For the text-containing cell, return its midpoint in (x, y) coordinate format. 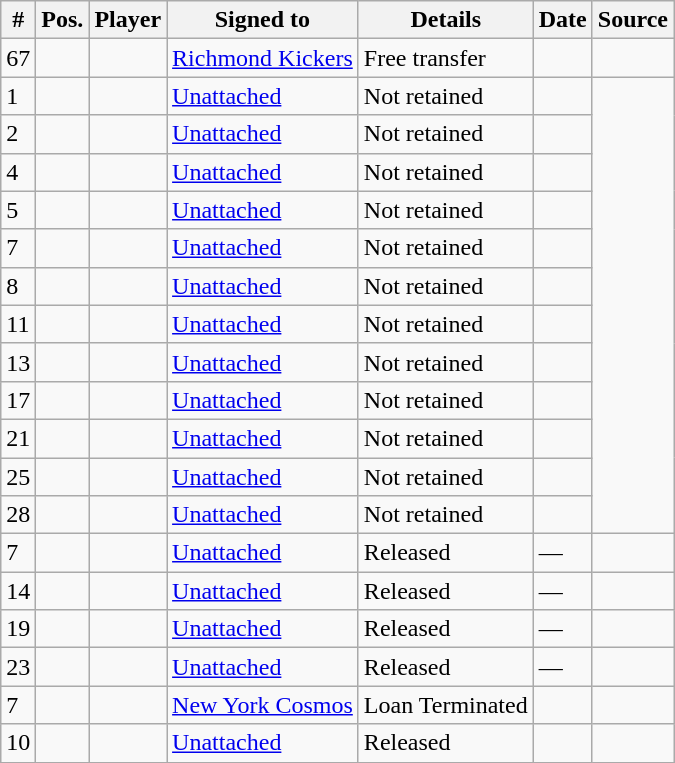
67 (18, 58)
5 (18, 210)
13 (18, 362)
Details (446, 20)
21 (18, 438)
Signed to (263, 20)
Player (128, 20)
# (18, 20)
1 (18, 96)
25 (18, 477)
28 (18, 515)
New York Cosmos (263, 705)
Free transfer (446, 58)
23 (18, 667)
8 (18, 286)
10 (18, 743)
19 (18, 629)
4 (18, 172)
Loan Terminated (446, 705)
Date (562, 20)
2 (18, 134)
11 (18, 324)
14 (18, 591)
Richmond Kickers (263, 58)
Source (632, 20)
17 (18, 400)
Pos. (62, 20)
